For the text-containing cell, return its midpoint in (X, Y) coordinate format. 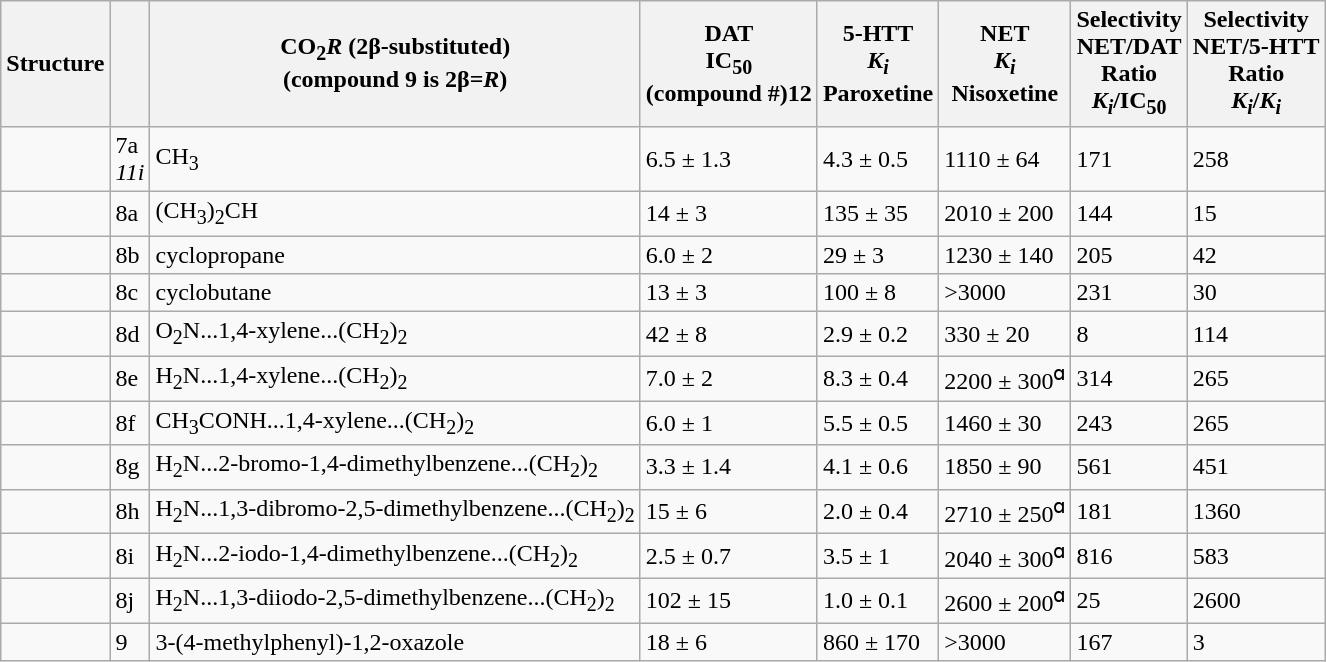
451 (1256, 467)
42 ± 8 (728, 334)
1230 ± 140 (1005, 255)
102 ± 15 (728, 600)
2710 ± 250ɑ (1005, 512)
8e (130, 378)
1110 ± 64 (1005, 158)
14 ± 3 (728, 213)
2.5 ± 0.7 (728, 556)
cyclopropane (395, 255)
205 (1129, 255)
144 (1129, 213)
5.5 ± 0.5 (878, 423)
181 (1129, 512)
SelectivityNET/5-HTTRatioKi/Ki (1256, 64)
8c (130, 293)
6.0 ± 1 (728, 423)
H2N...1,3-dibromo-2,5-dimethylbenzene...(CH2)2 (395, 512)
29 ± 3 (878, 255)
3.3 ± 1.4 (728, 467)
860 ± 170 (878, 642)
4.1 ± 0.6 (878, 467)
Structure (56, 64)
258 (1256, 158)
8d (130, 334)
1360 (1256, 512)
H2N...2-iodo-1,4-dimethylbenzene...(CH2)2 (395, 556)
cyclobutane (395, 293)
1460 ± 30 (1005, 423)
15 (1256, 213)
42 (1256, 255)
O2N...1,4-xylene...(CH2)2 (395, 334)
231 (1129, 293)
314 (1129, 378)
13 ± 3 (728, 293)
30 (1256, 293)
2200 ± 300ɑ (1005, 378)
330 ± 20 (1005, 334)
3.5 ± 1 (878, 556)
135 ± 35 (878, 213)
583 (1256, 556)
1.0 ± 0.1 (878, 600)
(CH3)2CH (395, 213)
100 ± 8 (878, 293)
3 (1256, 642)
8b (130, 255)
2600 (1256, 600)
8a (130, 213)
NETKiNisoxetine (1005, 64)
CH3 (395, 158)
561 (1129, 467)
816 (1129, 556)
4.3 ± 0.5 (878, 158)
8j (130, 600)
9 (130, 642)
6.0 ± 2 (728, 255)
2010 ± 200 (1005, 213)
SelectivityNET/DATRatioKi/IC50 (1129, 64)
H2N...2-bromo-1,4-dimethylbenzene...(CH2)2 (395, 467)
171 (1129, 158)
7a11i (130, 158)
8i (130, 556)
8f (130, 423)
6.5 ± 1.3 (728, 158)
8.3 ± 0.4 (878, 378)
18 ± 6 (728, 642)
5-HTTKiParoxetine (878, 64)
CO2R (2β-substituted)(compound 9 is 2β=R) (395, 64)
25 (1129, 600)
DATIC50(compound #)12 (728, 64)
2040 ± 300ɑ (1005, 556)
H2N...1,3-diiodo-2,5-dimethylbenzene...(CH2)2 (395, 600)
243 (1129, 423)
H2N...1,4-xylene...(CH2)2 (395, 378)
2600 ± 200ɑ (1005, 600)
167 (1129, 642)
7.0 ± 2 (728, 378)
8g (130, 467)
114 (1256, 334)
8 (1129, 334)
CH3CONH...1,4-xylene...(CH2)2 (395, 423)
8h (130, 512)
2.0 ± 0.4 (878, 512)
2.9 ± 0.2 (878, 334)
15 ± 6 (728, 512)
3-(4-methylphenyl)-1,2-oxazole (395, 642)
1850 ± 90 (1005, 467)
